Return the [X, Y] coordinate for the center point of the cell that contains the specified text.  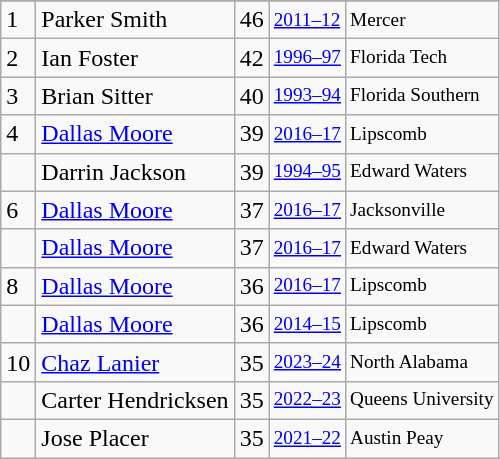
Florida Tech [422, 58]
8 [18, 286]
2014–15 [307, 324]
10 [18, 362]
1994–95 [307, 172]
46 [252, 20]
1996–97 [307, 58]
1 [18, 20]
1993–94 [307, 96]
2023–24 [307, 362]
Jose Placer [135, 438]
Jacksonville [422, 210]
4 [18, 134]
Carter Hendricksen [135, 400]
Darrin Jackson [135, 172]
6 [18, 210]
North Alabama [422, 362]
Florida Southern [422, 96]
2021–22 [307, 438]
3 [18, 96]
2011–12 [307, 20]
Austin Peay [422, 438]
Ian Foster [135, 58]
Brian Sitter [135, 96]
Mercer [422, 20]
40 [252, 96]
Parker Smith [135, 20]
2 [18, 58]
42 [252, 58]
Chaz Lanier [135, 362]
Queens University [422, 400]
2022–23 [307, 400]
